Identify which cell holds the provided text, then report its [X, Y] central coordinate. 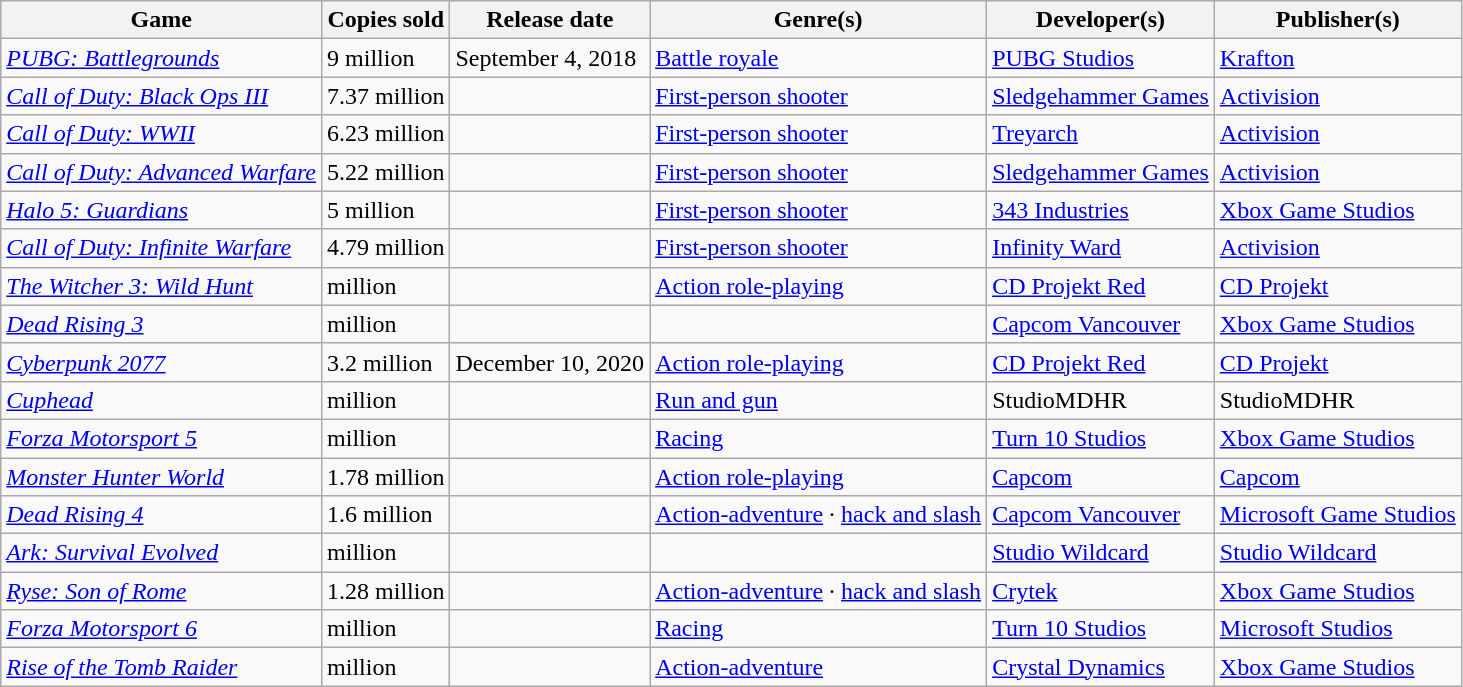
Developer(s) [1101, 20]
6.23 million [386, 134]
7.37 million [386, 96]
1.6 million [386, 515]
Call of Duty: Infinite Warfare [162, 248]
Rise of the Tomb Raider [162, 667]
Krafton [1338, 58]
5 million [386, 210]
Dead Rising 4 [162, 515]
Genre(s) [818, 20]
Action-adventure [818, 667]
Forza Motorsport 5 [162, 438]
Copies sold [386, 20]
PUBG: Battlegrounds [162, 58]
9 million [386, 58]
Crytek [1101, 591]
Run and gun [818, 400]
Microsoft Studios [1338, 629]
September 4, 2018 [550, 58]
Treyarch [1101, 134]
PUBG Studios [1101, 58]
4.79 million [386, 248]
Dead Rising 3 [162, 324]
Infinity Ward [1101, 248]
1.78 million [386, 477]
The Witcher 3: Wild Hunt [162, 286]
Microsoft Game Studios [1338, 515]
Monster Hunter World [162, 477]
Crystal Dynamics [1101, 667]
Halo 5: Guardians [162, 210]
Cyberpunk 2077 [162, 362]
3.2 million [386, 362]
Call of Duty: Advanced Warfare [162, 172]
Forza Motorsport 6 [162, 629]
Cuphead [162, 400]
Publisher(s) [1338, 20]
Ark: Survival Evolved [162, 553]
Release date [550, 20]
Battle royale [818, 58]
Ryse: Son of Rome [162, 591]
1.28 million [386, 591]
Game [162, 20]
343 Industries [1101, 210]
5.22 million [386, 172]
Call of Duty: WWII [162, 134]
Call of Duty: Black Ops III [162, 96]
December 10, 2020 [550, 362]
